For the text-containing cell, return its midpoint in [X, Y] coordinate format. 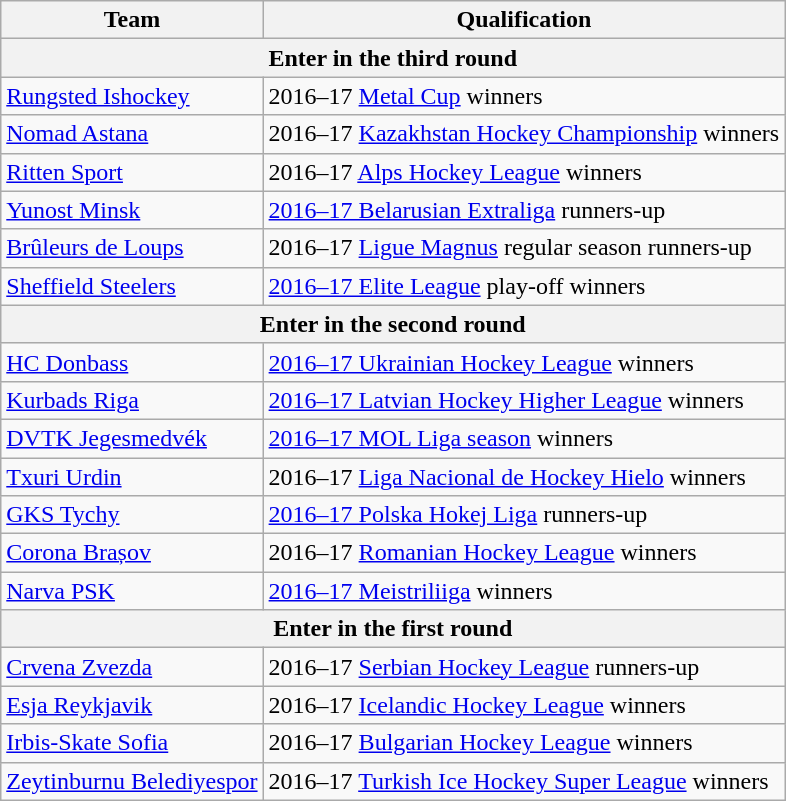
Txuri Urdin [132, 477]
2016–17 Polska Hokej Liga runners-up [524, 515]
2016–17 Ligue Magnus regular season runners-up [524, 248]
DVTK Jegesmedvék [132, 438]
Corona Brașov [132, 553]
Crvena Zvezda [132, 667]
2016–17 Serbian Hockey League runners-up [524, 667]
Enter in the second round [393, 324]
Kurbads Riga [132, 400]
2016–17 Kazakhstan Hockey Championship winners [524, 134]
2016–17 Meistriliiga winners [524, 591]
Qualification [524, 20]
2016–17 MOL Liga season winners [524, 438]
2016–17 Metal Cup winners [524, 96]
Sheffield Steelers [132, 286]
Rungsted Ishockey [132, 96]
2016–17 Alps Hockey League winners [524, 172]
2016–17 Liga Nacional de Hockey Hielo winners [524, 477]
Zeytinburnu Belediyespor [132, 781]
2016–17 Bulgarian Hockey League winners [524, 743]
2016–17 Icelandic Hockey League winners [524, 705]
Nomad Astana [132, 134]
2016–17 Elite League play-off winners [524, 286]
2016–17 Belarusian Extraliga runners-up [524, 210]
2016–17 Ukrainian Hockey League winners [524, 362]
Ritten Sport [132, 172]
Narva PSK [132, 591]
HC Donbass [132, 362]
2016–17 Turkish Ice Hockey Super League winners [524, 781]
2016–17 Romanian Hockey League winners [524, 553]
Team [132, 20]
Brûleurs de Loups [132, 248]
2016–17 Latvian Hockey Higher League winners [524, 400]
Enter in the third round [393, 58]
Yunost Minsk [132, 210]
Irbis-Skate Sofia [132, 743]
GKS Tychy [132, 515]
Esja Reykjavik [132, 705]
Enter in the first round [393, 629]
